Output the [x, y] coordinate of the center of the cell containing the given text.  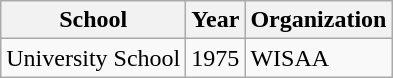
Organization [318, 20]
School [94, 20]
University School [94, 58]
Year [216, 20]
WISAA [318, 58]
1975 [216, 58]
